Return [X, Y] of the center of cell containing provided text 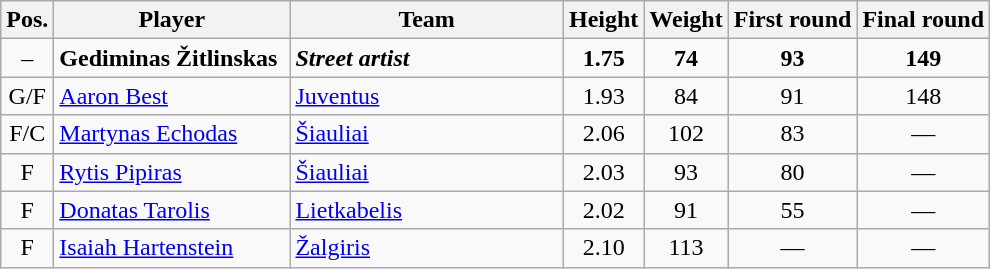
74 [686, 58]
F/C [28, 134]
Aaron Best [172, 96]
– [28, 58]
Lietkabelis [427, 210]
Rytis Pipiras [172, 172]
83 [792, 134]
Žalgiris [427, 248]
84 [686, 96]
G/F [28, 96]
149 [924, 58]
113 [686, 248]
2.02 [603, 210]
Martynas Echodas [172, 134]
First round [792, 20]
2.10 [603, 248]
2.06 [603, 134]
1.75 [603, 58]
80 [792, 172]
Height [603, 20]
Isaiah Hartenstein [172, 248]
Team [427, 20]
1.93 [603, 96]
2.03 [603, 172]
55 [792, 210]
Gediminas Žitlinskas [172, 58]
Juventus [427, 96]
Final round [924, 20]
Donatas Tarolis [172, 210]
102 [686, 134]
148 [924, 96]
Weight [686, 20]
Pos. [28, 20]
Street artist [427, 58]
Player [172, 20]
